Pinpoint the cell where the given text exists, returning its [x, y] midpoint coordinate. 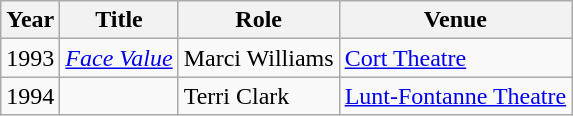
Lunt-Fontanne Theatre [456, 96]
Marci Williams [258, 58]
Face Value [119, 58]
Role [258, 20]
Title [119, 20]
1993 [30, 58]
Cort Theatre [456, 58]
1994 [30, 96]
Venue [456, 20]
Terri Clark [258, 96]
Year [30, 20]
